Identify which cell holds the provided text, then report its [x, y] central coordinate. 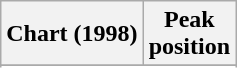
Peakposition [189, 34]
Chart (1998) [72, 34]
